Scan for the cell matching the given text and deliver its [X, Y] coordinate at center. 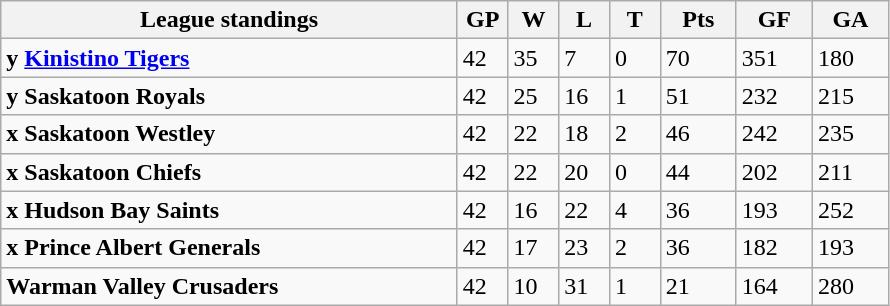
25 [534, 96]
35 [534, 58]
23 [584, 248]
46 [698, 134]
y Kinistino Tigers [230, 58]
21 [698, 286]
GF [774, 20]
51 [698, 96]
211 [850, 172]
215 [850, 96]
44 [698, 172]
GA [850, 20]
x Hudson Bay Saints [230, 210]
Pts [698, 20]
182 [774, 248]
202 [774, 172]
T [634, 20]
235 [850, 134]
164 [774, 286]
242 [774, 134]
x Saskatoon Chiefs [230, 172]
17 [534, 248]
10 [534, 286]
180 [850, 58]
18 [584, 134]
x Saskatoon Westley [230, 134]
7 [584, 58]
252 [850, 210]
GP [482, 20]
232 [774, 96]
y Saskatoon Royals [230, 96]
280 [850, 286]
20 [584, 172]
L [584, 20]
70 [698, 58]
League standings [230, 20]
W [534, 20]
x Prince Albert Generals [230, 248]
4 [634, 210]
Warman Valley Crusaders [230, 286]
31 [584, 286]
351 [774, 58]
